Capture the cell that displays the provided text and extract its [X, Y] central coordinate. 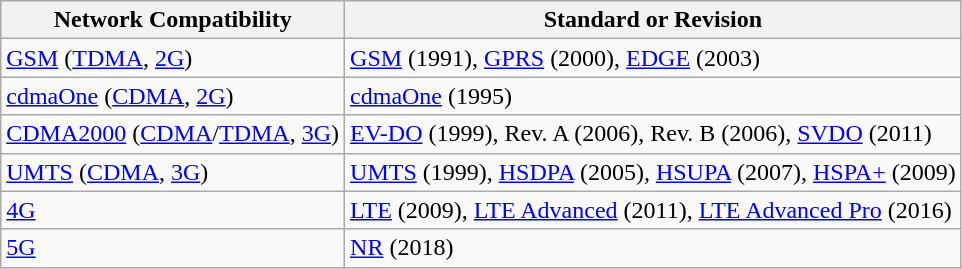
Network Compatibility [173, 20]
cdmaOne (CDMA, 2G) [173, 96]
UMTS (1999), HSDPA (2005), HSUPA (2007), HSPA+ (2009) [654, 172]
NR (2018) [654, 248]
Standard or Revision [654, 20]
cdmaOne (1995) [654, 96]
5G [173, 248]
CDMA2000 (CDMA/TDMA, 3G) [173, 134]
EV-DO (1999), Rev. A (2006), Rev. B (2006), SVDO (2011) [654, 134]
UMTS (CDMA, 3G) [173, 172]
4G [173, 210]
LTE (2009), LTE Advanced (2011), LTE Advanced Pro (2016) [654, 210]
GSM (1991), GPRS (2000), EDGE (2003) [654, 58]
GSM (TDMA, 2G) [173, 58]
